Scan for the cell matching the given text and deliver its (x, y) coordinate at center. 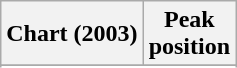
Chart (2003) (72, 34)
Peakposition (189, 34)
